Find where the given text appears and provide that cell's center as (X, Y) coordinate. 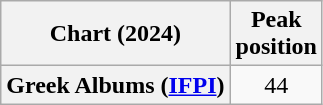
Greek Albums (IFPI) (116, 85)
Chart (2024) (116, 34)
44 (276, 85)
Peakposition (276, 34)
